Find where the given text appears and provide that cell's center as [X, Y] coordinate. 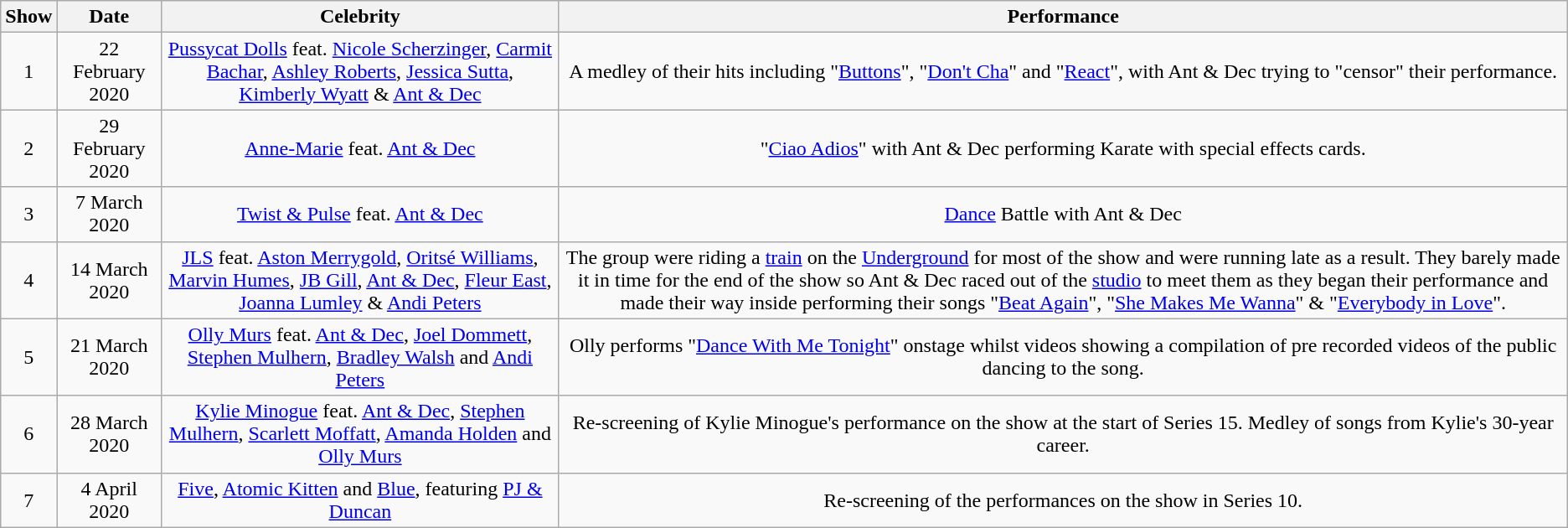
JLS feat. Aston Merrygold, Oritsé Williams, Marvin Humes, JB Gill, Ant & Dec, Fleur East, Joanna Lumley & Andi Peters [360, 280]
4 [28, 280]
A medley of their hits including "Buttons", "Don't Cha" and "React", with Ant & Dec trying to "censor" their performance. [1063, 71]
Olly performs "Dance With Me Tonight" onstage whilst videos showing a compilation of pre recorded videos of the public dancing to the song. [1063, 357]
Celebrity [360, 17]
14 March 2020 [109, 280]
28 March 2020 [109, 434]
Twist & Pulse feat. Ant & Dec [360, 215]
1 [28, 71]
Dance Battle with Ant & Dec [1063, 215]
Pussycat Dolls feat. Nicole Scherzinger, Carmit Bachar, Ashley Roberts, Jessica Sutta, Kimberly Wyatt & Ant & Dec [360, 71]
Show [28, 17]
Performance [1063, 17]
3 [28, 215]
Kylie Minogue feat. Ant & Dec, Stephen Mulhern, Scarlett Moffatt, Amanda Holden and Olly Murs [360, 434]
Five, Atomic Kitten and Blue, featuring PJ & Duncan [360, 500]
21 March 2020 [109, 357]
29 February 2020 [109, 148]
Re-screening of Kylie Minogue's performance on the show at the start of Series 15. Medley of songs from Kylie's 30-year career. [1063, 434]
7 [28, 500]
Anne-Marie feat. Ant & Dec [360, 148]
5 [28, 357]
"Ciao Adios" with Ant & Dec performing Karate with special effects cards. [1063, 148]
Date [109, 17]
7 March 2020 [109, 215]
2 [28, 148]
6 [28, 434]
Re-screening of the performances on the show in Series 10. [1063, 500]
22 February 2020 [109, 71]
Olly Murs feat. Ant & Dec, Joel Dommett, Stephen Mulhern, Bradley Walsh and Andi Peters [360, 357]
4 April 2020 [109, 500]
